Search for the cell housing the specified text and yield its [X, Y] center coordinate. 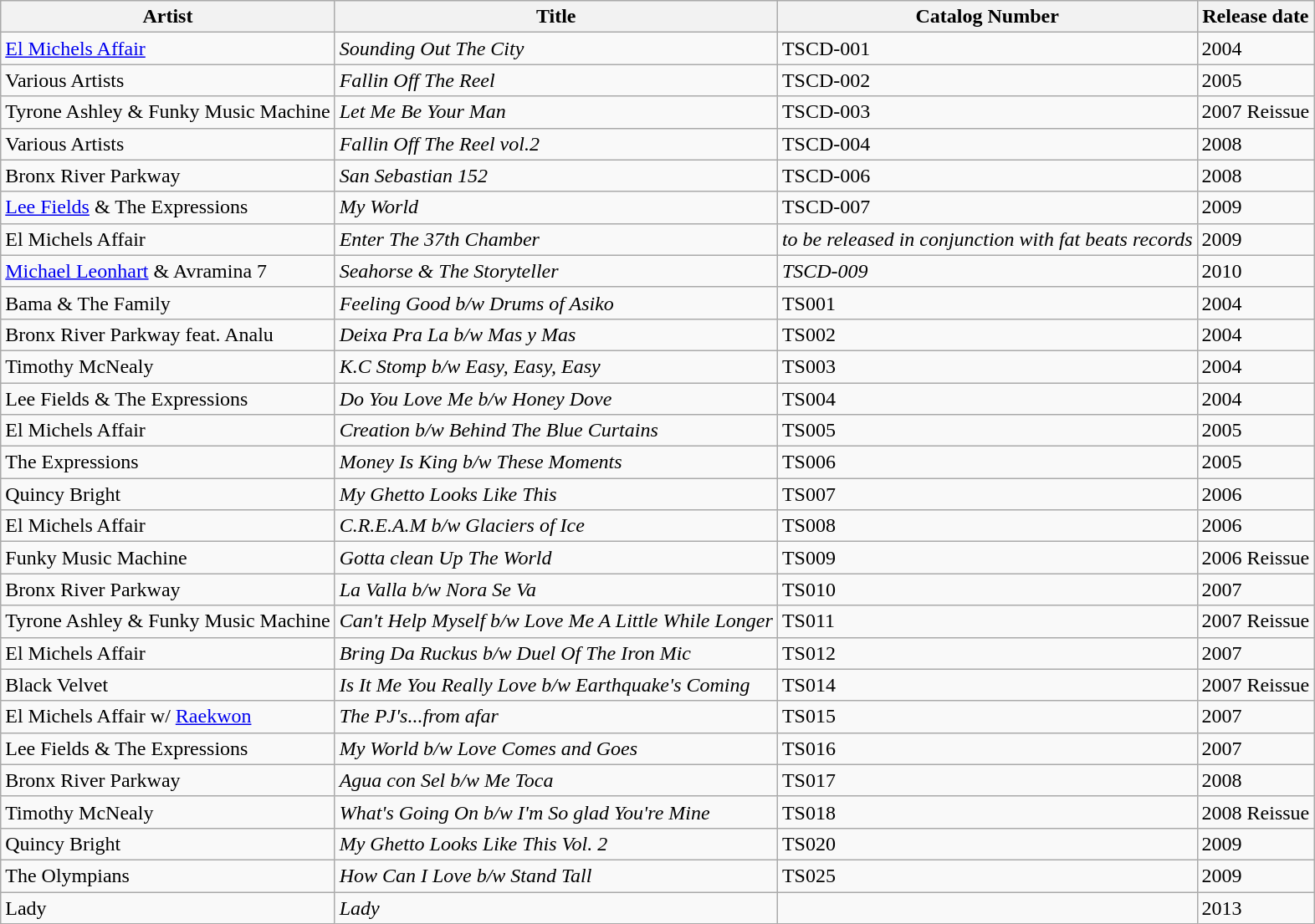
Release date [1256, 17]
Michael Leonhart & Avramina 7 [167, 271]
Bronx River Parkway feat. Analu [167, 334]
2006 Reissue [1256, 558]
TS007 [987, 494]
How Can I Love b/w Stand Tall [555, 876]
TS020 [987, 844]
to be released in conjunction with fat beats records [987, 239]
Can't Help Myself b/w Love Me A Little While Longer [555, 621]
TS011 [987, 621]
Sounding Out The City [555, 48]
Artist [167, 17]
TS008 [987, 526]
TS003 [987, 366]
What's Going On b/w I'm So glad You're Mine [555, 812]
Bama & The Family [167, 303]
Is It Me You Really Love b/w Earthquake's Coming [555, 685]
TS014 [987, 685]
Black Velvet [167, 685]
The Expressions [167, 462]
Fallin Off The Reel [555, 80]
Gotta clean Up The World [555, 558]
Funky Music Machine [167, 558]
TS018 [987, 812]
Let Me Be Your Man [555, 112]
Feeling Good b/w Drums of Asiko [555, 303]
My Ghetto Looks Like This [555, 494]
TS017 [987, 780]
Enter The 37th Chamber [555, 239]
TS012 [987, 653]
Bring Da Ruckus b/w Duel Of The Iron Mic [555, 653]
My World b/w Love Comes and Goes [555, 748]
TS009 [987, 558]
Money Is King b/w These Moments [555, 462]
TSCD-001 [987, 48]
Title [555, 17]
C.R.E.A.M b/w Glaciers of Ice [555, 526]
TS005 [987, 431]
Fallin Off The Reel vol.2 [555, 144]
TSCD-009 [987, 271]
My Ghetto Looks Like This Vol. 2 [555, 844]
Catalog Number [987, 17]
2013 [1256, 907]
El Michels Affair w/ Raekwon [167, 717]
San Sebastian 152 [555, 176]
Deixa Pra La b/w Mas y Mas [555, 334]
TSCD-006 [987, 176]
TS015 [987, 717]
My World [555, 207]
The PJ's...from afar [555, 717]
The Olympians [167, 876]
2008 Reissue [1256, 812]
Agua con Sel b/w Me Toca [555, 780]
TS025 [987, 876]
TS016 [987, 748]
TS010 [987, 590]
La Valla b/w Nora Se Va [555, 590]
TSCD-002 [987, 80]
TSCD-004 [987, 144]
TSCD-003 [987, 112]
Seahorse & The Storyteller [555, 271]
TS004 [987, 399]
2010 [1256, 271]
TS006 [987, 462]
TSCD-007 [987, 207]
Creation b/w Behind The Blue Curtains [555, 431]
Do You Love Me b/w Honey Dove [555, 399]
K.C Stomp b/w Easy, Easy, Easy [555, 366]
TS001 [987, 303]
TS002 [987, 334]
